Search for the cell housing the specified text and yield its (x, y) center coordinate. 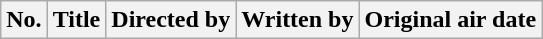
Written by (298, 20)
No. (24, 20)
Directed by (171, 20)
Original air date (450, 20)
Title (76, 20)
